Find where the given text appears and provide that cell's center as [x, y] coordinate. 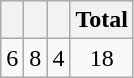
18 [102, 58]
8 [36, 58]
Total [102, 20]
4 [58, 58]
6 [12, 58]
